Provide the (x, y) coordinate of the cell's center where the given text is located.  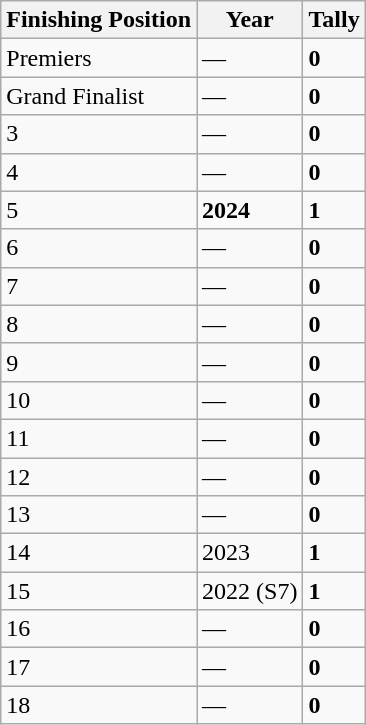
8 (99, 324)
4 (99, 172)
Premiers (99, 58)
13 (99, 515)
3 (99, 134)
5 (99, 210)
14 (99, 553)
18 (99, 705)
Tally (334, 20)
16 (99, 629)
2023 (250, 553)
2024 (250, 210)
9 (99, 362)
Year (250, 20)
6 (99, 248)
Grand Finalist (99, 96)
2022 (S7) (250, 591)
10 (99, 400)
17 (99, 667)
Finishing Position (99, 20)
11 (99, 438)
12 (99, 477)
15 (99, 591)
7 (99, 286)
